Detect which cell encompasses the target text, then output its (x, y) center coordinate. 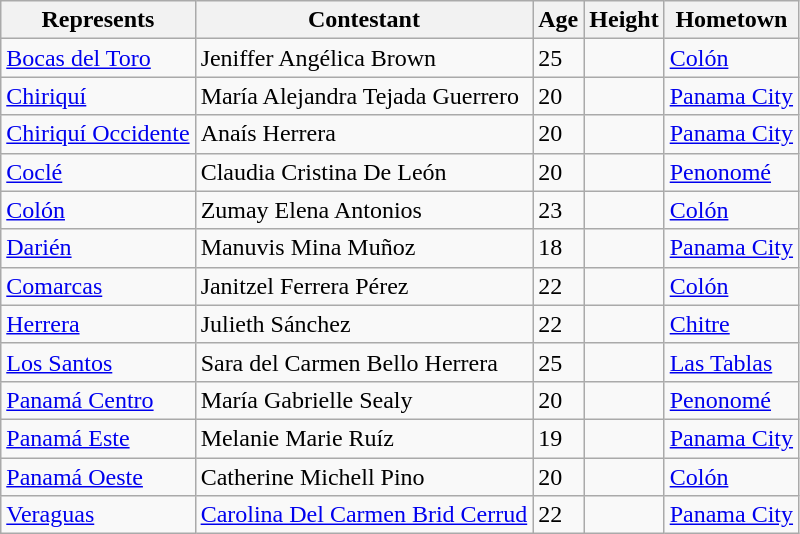
Chiriquí (98, 96)
Hometown (731, 20)
Coclé (98, 172)
Height (624, 20)
Los Santos (98, 362)
Age (558, 20)
Comarcas (98, 286)
Chitre (731, 324)
Janitzel Ferrera Pérez (364, 286)
Claudia Cristina De León (364, 172)
Melanie Marie Ruíz (364, 438)
Jeniffer Angélica Brown (364, 58)
Las Tablas (731, 362)
Anaís Herrera (364, 134)
Contestant (364, 20)
18 (558, 248)
Herrera (98, 324)
Carolina Del Carmen Brid Cerrud (364, 515)
Zumay Elena Antonios (364, 210)
Panamá Este (98, 438)
Represents (98, 20)
Manuvis Mina Muñoz (364, 248)
23 (558, 210)
19 (558, 438)
Sara del Carmen Bello Herrera (364, 362)
María Alejandra Tejada Guerrero (364, 96)
Panamá Oeste (98, 477)
Panamá Centro (98, 400)
Julieth Sánchez (364, 324)
Catherine Michell Pino (364, 477)
Darién (98, 248)
Chiriquí Occidente (98, 134)
Bocas del Toro (98, 58)
María Gabrielle Sealy (364, 400)
Veraguas (98, 515)
